Scan for the cell matching the given text and deliver its (X, Y) coordinate at center. 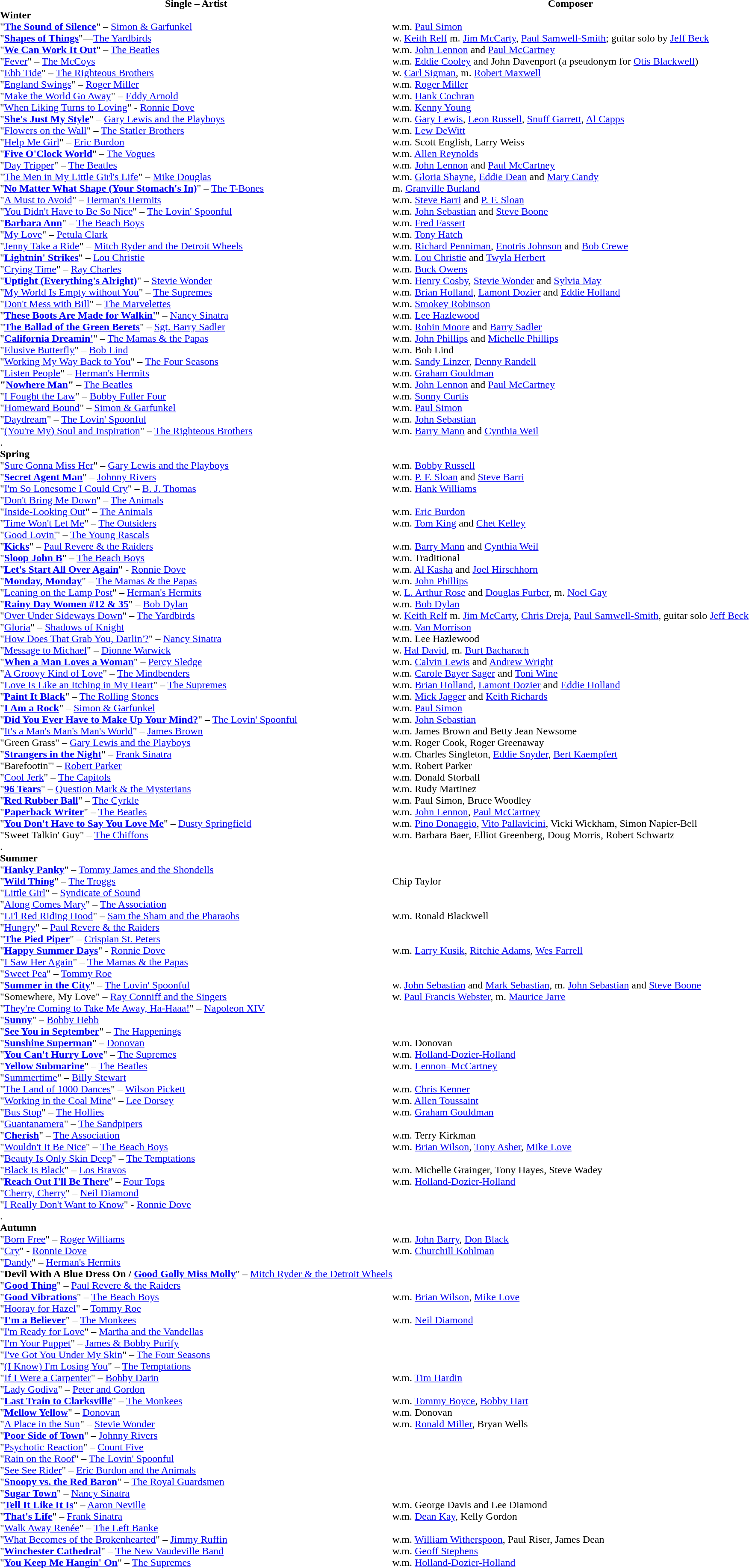
w.m. Geoff Stephens (571, 1551)
"Cherry, Cherry" – Neil Diamond (196, 1193)
w.m. Calvin Lewis and Andrew Wright (571, 662)
"Crying Time" – Ray Charles (196, 269)
w.m. Churchill Kohlman (571, 1251)
"When Liking Turns to Loving" - Ronnie Dove (196, 108)
"Daydream" – The Lovin' Spoonful (196, 419)
w. Keith Relf m. Jim McCarty, Chris Dreja, Paul Samwell-Smith, guitar solo Jeff Beck (571, 616)
Winter (196, 15)
"They're Coming to Take Me Away, Ha-Haaa!" – Napoleon XIV (196, 1009)
"Paint It Black" – The Rolling Stones (196, 696)
"(I Know) I'm Losing You" – The Temptations (196, 1366)
"96 Tears" – Question Mark & the Mysterians (196, 789)
"Poor Side of Town" – Johnny Rivers (196, 1435)
"Psychotic Reaction" – Count Five (196, 1447)
w.m. John Phillips (571, 581)
"Devil With A Blue Dress On / Good Golly Miss Molly" – Mitch Ryder & the Detroit Wheels (196, 1274)
w.m. Lennon–McCartney (571, 1066)
"Working in the Coal Mine" – Lee Dorsey (196, 1101)
"Cry" - Ronnie Dove (196, 1251)
"Summertime" – Billy Stewart (196, 1078)
"Flowers on the Wall" – The Statler Brothers (196, 131)
"Tell It Like It Is" – Aaron Neville (196, 1505)
"Good Lovin'" – The Young Rascals (196, 535)
w. L. Arthur Rose and Douglas Furber, m. Noel Gay (571, 593)
"The Land of 1000 Dances" – Wilson Pickett (196, 1089)
"Did You Ever Have to Make Up Your Mind?" – The Lovin' Spoonful (196, 719)
"When a Man Loves a Woman" – Percy Sledge (196, 662)
"My Love" – Petula Clark (196, 234)
"Secret Agent Man" – Johnny Rivers (196, 477)
"Sweet Talkin' Guy" – The Chiffons (196, 835)
"Shapes of Things"—The Yardbirds (196, 38)
"The Ballad of the Green Berets" – Sgt. Barry Sadler (196, 327)
"Let's Start All Over Again" - Ronnie Dove (196, 570)
"Paperback Writer" – The Beatles (196, 812)
w.m. Allen Toussaint (571, 1101)
w.m. James Brown and Betty Jean Newsome (571, 731)
"You Didn't Have to Be So Nice" – The Lovin' Spoonful (196, 211)
"Beauty Is Only Skin Deep" – The Temptations (196, 1158)
w.m. Rudy Martinez (571, 789)
w.m. Al Kasha and Joel Hirschhorn (571, 570)
w.m. Kenny Young (571, 108)
"Born Free" – Roger Williams (196, 1240)
Chip Taylor (571, 881)
"I'm Ready for Love" – Martha and the Vandellas (196, 1332)
w.m. Dean Kay, Kelly Gordon (571, 1517)
"Listen People" – Herman's Hermits (196, 373)
w.m. Roger Miller (571, 85)
w.m. John Barry, Don Black (571, 1240)
"Gloria" – Shadows of Knight (196, 627)
w. Carl Sigman, m. Robert Maxwell (571, 73)
"We Can Work It Out" – The Beatles (196, 50)
Autumn (196, 1228)
"England Swings" – Roger Miller (196, 85)
"Fever" – The McCoys (196, 62)
"I'm a Believer" – The Monkees (196, 1320)
"Don't Mess with Bill" – The Marvelettes (196, 304)
w.m. Steve Barri and P. F. Sloan (571, 200)
"That's Life" – Frank Sinatra (196, 1517)
"Hungry" – Paul Revere & the Raiders (196, 927)
w.m. Brian Wilson, Tony Asher, Mike Love (571, 1147)
"Reach Out I'll Be There" – Four Tops (196, 1181)
"Guantanamera" – The Sandpipers (196, 1124)
"I'm Your Puppet" – James & Bobby Purify (196, 1343)
"Sunshine Superman" – Donovan (196, 1043)
w.m. Fred Fassert (571, 223)
w.m. Terry Kirkman (571, 1135)
"It's a Man's Man's Man's World" – James Brown (196, 731)
"Last Train to Clarksville" – The Monkees (196, 1401)
w.m. Tony Hatch (571, 234)
w.m. Hank Williams (571, 488)
"Winchester Cathedral" – The New Vaudeville Band (196, 1551)
m. Granville Burland (571, 188)
"The Sound of Silence" – Simon & Garfunkel (196, 27)
w.m. George Davis and Lee Diamond (571, 1505)
w.m. Lou Christie and Twyla Herbert (571, 257)
"Wild Thing" – The Troggs (196, 881)
"Lightnin' Strikes" – Lou Christie (196, 257)
w.m. Sonny Curtis (571, 396)
"Good Thing" – Paul Revere & the Raiders (196, 1286)
"You Can't Hurry Love" – The Supremes (196, 1055)
w.m. Ronald Blackwell (571, 916)
w.m. Van Morrison (571, 627)
"Sunny" – Bobby Hebb (196, 1020)
"Lady Godiva" – Peter and Gordon (196, 1389)
"Working My Way Back to You" – The Four Seasons (196, 362)
"Rain on the Roof" – The Lovin' Spoonful (196, 1459)
"I Really Don't Want to Know" - Ronnie Dove (196, 1204)
"Summer in the City" – The Lovin' Spoonful (196, 985)
w.m. Bob Lind (571, 350)
w.m. Robin Moore and Barry Sadler (571, 327)
"Bus Stop" – The Hollies (196, 1112)
"See You in September" – The Happenings (196, 1032)
"Snoopy vs. the Red Baron" – The Royal Guardsmen (196, 1482)
w.m. Gary Lewis, Leon Russell, Snuff Garrett, Al Capps (571, 119)
"A Place in the Sun" – Stevie Wonder (196, 1424)
"I've Got You Under My Skin" – The Four Seasons (196, 1355)
"The Men in My Little Girl's Life" – Mike Douglas (196, 177)
"Elusive Butterfly" – Bob Lind (196, 350)
w.m. Roger Cook, Roger Greenaway (571, 743)
"(You're My) Soul and Inspiration" – The Righteous Brothers (196, 431)
"I Saw Her Again" – The Mamas & the Papas (196, 962)
"Mellow Yellow" – Donovan (196, 1412)
w.m. Donald Storball (571, 778)
"A Groovy Kind of Love" – The Mindbenders (196, 673)
w.m. Hank Cochran (571, 96)
"See See Rider" – Eric Burdon and the Animals (196, 1470)
"Red Rubber Ball" – The Cyrkle (196, 801)
"Li'l Red Riding Hood" – Sam the Sham and the Pharaohs (196, 916)
"Five O'Clock World" – The Vogues (196, 154)
"Barefootin'" – Robert Parker (196, 766)
w.m. Richard Penniman, Enotris Johnson and Bob Crewe (571, 246)
"You Don't Have to Say You Love Me" – Dusty Springfield (196, 824)
"Strangers in the Night" – Frank Sinatra (196, 754)
"Make the World Go Away" – Eddy Arnold (196, 96)
w.m. Robert Parker (571, 766)
w.m. Larry Kusik, Ritchie Adams, Wes Farrell (571, 950)
w.m. Paul Simon, Bruce Woodley (571, 801)
w. John Sebastian and Mark Sebastian, m. John Sebastian and Steve Boone (571, 985)
"Cool Jerk" – The Capitols (196, 778)
"Leaning on the Lamp Post" – Herman's Hermits (196, 593)
"Love Is Like an Itching in My Heart" – The Supremes (196, 685)
"I Fought the Law" – Bobby Fuller Four (196, 396)
"Little Girl" – Syndicate of Sound (196, 893)
"Sugar Town" – Nancy Sinatra (196, 1494)
Summer (196, 858)
w.m. Eddie Cooley and John Davenport (a pseudonym for Otis Blackwell) (571, 62)
w.m. Barbara Baer, Elliot Greenberg, Doug Morris, Robert Schwartz (571, 835)
w.m. Eric Burdon (571, 512)
w.m. Bobby Russell (571, 465)
w.m. Henry Cosby, Stevie Wonder and Sylvia May (571, 281)
"Hooray for Hazel" – Tommy Roe (196, 1309)
"Happy Summer Days" - Ronnie Dove (196, 950)
"A Must to Avoid" – Herman's Hermits (196, 200)
w.m. Carole Bayer Sager and Toni Wine (571, 673)
"Cherish" – The Association (196, 1135)
w.m. Traditional (571, 558)
w. Paul Francis Webster, m. Maurice Jarre (571, 997)
"Kicks" – Paul Revere & the Raiders (196, 547)
"Black Is Black" – Los Bravos (196, 1170)
"Ebb Tide" – The Righteous Brothers (196, 73)
"Barbara Ann" – The Beach Boys (196, 223)
"Yellow Submarine" – The Beatles (196, 1066)
"No Matter What Shape (Your Stomach's In)" – The T-Bones (196, 188)
w. Hal David, m. Burt Bacharach (571, 650)
w.m. Tim Hardin (571, 1378)
"Wouldn't It Be Nice" – The Beach Boys (196, 1147)
"Sloop John B" – The Beach Boys (196, 558)
"Monday, Monday" – The Mamas & the Papas (196, 581)
w.m. John Lennon, Paul McCartney (571, 812)
"Dandy" – Herman's Hermits (196, 1263)
"Hanky Panky" – Tommy James and the Shondells (196, 870)
"If I Were a Carpenter" – Bobby Darin (196, 1378)
w.m. Scott English, Larry Weiss (571, 142)
w.m. Charles Singleton, Eddie Snyder, Bert Kaempfert (571, 754)
"Sweet Pea" – Tommy Roe (196, 973)
w.m. Bob Dylan (571, 604)
w.m. Tom King and Chet Kelley (571, 524)
w.m. Buck Owens (571, 269)
"How Does That Grab You, Darlin'?" – Nancy Sinatra (196, 639)
w.m. Michelle Grainger, Tony Hayes, Steve Wadey (571, 1170)
w.m. William Witherspoon, Paul Riser, James Dean (571, 1540)
w.m. P. F. Sloan and Steve Barri (571, 477)
"These Boots Are Made for Walkin'" – Nancy Sinatra (196, 316)
"Along Comes Mary" – The Association (196, 904)
w. Keith Relf m. Jim McCarty, Paul Samwell-Smith; guitar solo by Jeff Beck (571, 38)
w.m. Ronald Miller, Bryan Wells (571, 1424)
"Rainy Day Women #12 & 35" – Bob Dylan (196, 604)
"Homeward Bound" – Simon & Garfunkel (196, 408)
w.m. Smokey Robinson (571, 304)
w.m. John Sebastian and Steve Boone (571, 211)
w.m. Pino Donaggio, Vito Pallavicini, Vicki Wickham, Simon Napier-Bell (571, 824)
w.m. Neil Diamond (571, 1320)
"The Pied Piper" – Crispian St. Peters (196, 939)
"Sure Gonna Miss Her" – Gary Lewis and the Playboys (196, 465)
"She's Just My Style" – Gary Lewis and the Playboys (196, 119)
w.m. Gloria Shayne, Eddie Dean and Mary Candy (571, 177)
w.m. Brian Wilson, Mike Love (571, 1297)
"I'm So Lonesome I Could Cry" – B. J. Thomas (196, 488)
"Nowhere Man" – The Beatles (196, 385)
"My World Is Empty without You" – The Supremes (196, 293)
w.m. Mick Jagger and Keith Richards (571, 696)
w.m. Tommy Boyce, Bobby Hart (571, 1401)
"Time Won't Let Me" – The Outsiders (196, 524)
"Help Me Girl" – Eric Burdon (196, 142)
w.m. Allen Reynolds (571, 154)
"Don't Bring Me Down" – The Animals (196, 500)
"Over Under Sideways Down" – The Yardbirds (196, 616)
"California Dreamin'" – The Mamas & the Papas (196, 339)
"What Becomes of the Brokenhearted" – Jimmy Ruffin (196, 1540)
w.m. Sandy Linzer, Denny Randell (571, 362)
Spring (196, 454)
"Day Tripper" – The Beatles (196, 165)
"I Am a Rock" – Simon & Garfunkel (196, 708)
"Green Grass" – Gary Lewis and the Playboys (196, 743)
"Walk Away Renée" – The Left Banke (196, 1528)
"Message to Michael" – Dionne Warwick (196, 650)
"Somewhere, My Love" – Ray Conniff and the Singers (196, 997)
w.m. Chris Kenner (571, 1089)
w.m. Lew DeWitt (571, 131)
"Inside-Looking Out" – The Animals (196, 512)
"Good Vibrations" – The Beach Boys (196, 1297)
"Jenny Take a Ride" – Mitch Ryder and the Detroit Wheels (196, 246)
"Uptight (Everything's Alright)" – Stevie Wonder (196, 281)
w.m. John Phillips and Michelle Phillips (571, 339)
